Find where the given text appears and provide that cell's center as [X, Y] coordinate. 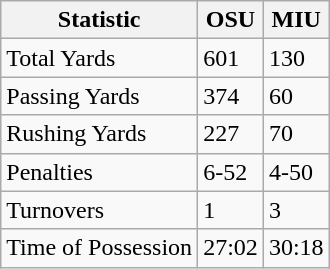
Statistic [100, 20]
Time of Possession [100, 248]
Total Yards [100, 58]
Passing Yards [100, 96]
70 [296, 134]
Rushing Yards [100, 134]
374 [231, 96]
601 [231, 58]
Turnovers [100, 210]
Penalties [100, 172]
227 [231, 134]
3 [296, 210]
6-52 [231, 172]
60 [296, 96]
30:18 [296, 248]
130 [296, 58]
4-50 [296, 172]
1 [231, 210]
MIU [296, 20]
27:02 [231, 248]
OSU [231, 20]
